For the text-containing cell, return its midpoint in (x, y) coordinate format. 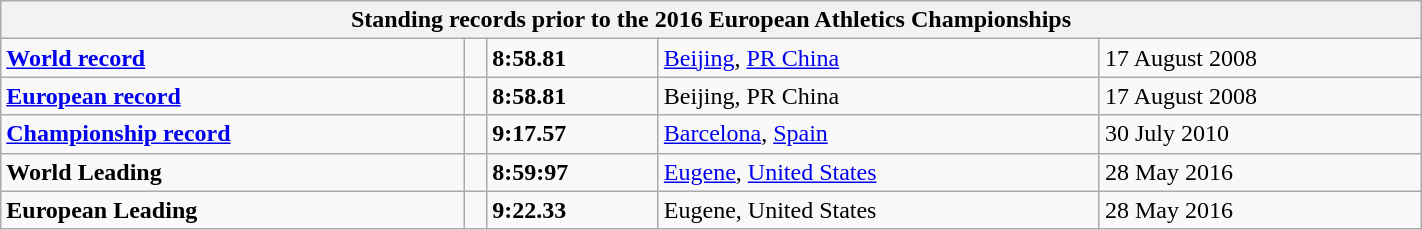
30 July 2010 (1260, 134)
9:17.57 (573, 134)
8:59:97 (573, 172)
World record (233, 58)
European Leading (233, 210)
Barcelona, Spain (878, 134)
European record (233, 96)
World Leading (233, 172)
Championship record (233, 134)
Standing records prior to the 2016 European Athletics Championships (711, 20)
9:22.33 (573, 210)
